Return the (X, Y) coordinate for the center point of the cell that contains the specified text.  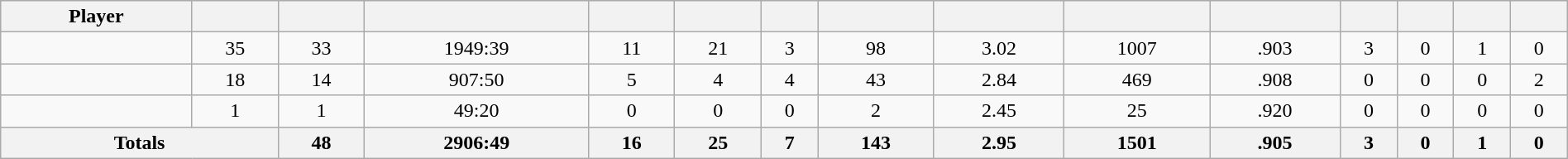
2.95 (999, 142)
1949:39 (476, 48)
469 (1137, 79)
.908 (1275, 79)
143 (876, 142)
.903 (1275, 48)
1007 (1137, 48)
.905 (1275, 142)
14 (321, 79)
.920 (1275, 111)
11 (632, 48)
49:20 (476, 111)
7 (789, 142)
48 (321, 142)
33 (321, 48)
907:50 (476, 79)
18 (235, 79)
Totals (140, 142)
21 (718, 48)
3.02 (999, 48)
5 (632, 79)
Player (96, 17)
2.84 (999, 79)
35 (235, 48)
1501 (1137, 142)
2906:49 (476, 142)
43 (876, 79)
16 (632, 142)
98 (876, 48)
2.45 (999, 111)
